Pinpoint the cell where the given text exists, returning its (x, y) midpoint coordinate. 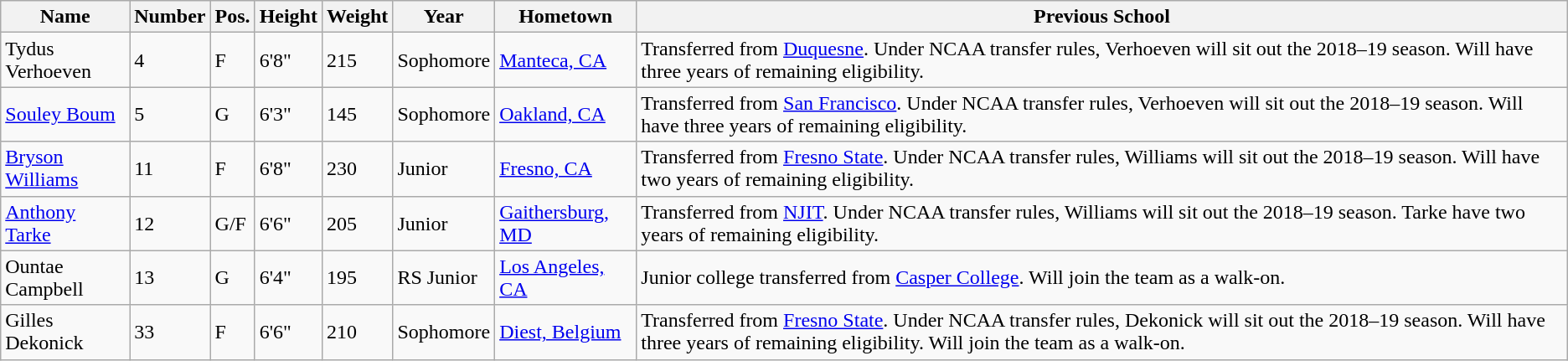
6'4" (288, 278)
Anthony Tarke (65, 223)
Gilles Dekonick (65, 332)
Transferred from Fresno State. Under NCAA transfer rules, Williams will sit out the 2018–19 season. Will have two years of remaining eligibility. (1102, 169)
11 (170, 169)
Weight (357, 17)
4 (170, 60)
Number (170, 17)
G/F (233, 223)
Fresno, CA (566, 169)
Los Angeles, CA (566, 278)
195 (357, 278)
33 (170, 332)
205 (357, 223)
Pos. (233, 17)
6'3" (288, 114)
Name (65, 17)
Oakland, CA (566, 114)
Junior college transferred from Casper College. Will join the team as a walk-on. (1102, 278)
5 (170, 114)
145 (357, 114)
Hometown (566, 17)
215 (357, 60)
Bryson Williams (65, 169)
Gaithersburg, MD (566, 223)
Previous School (1102, 17)
Transferred from San Francisco. Under NCAA transfer rules, Verhoeven will sit out the 2018–19 season. Will have three years of remaining eligibility. (1102, 114)
Transferred from Duquesne. Under NCAA transfer rules, Verhoeven will sit out the 2018–19 season. Will have three years of remaining eligibility. (1102, 60)
230 (357, 169)
13 (170, 278)
Souley Boum (65, 114)
210 (357, 332)
Manteca, CA (566, 60)
Diest, Belgium (566, 332)
Tydus Verhoeven (65, 60)
RS Junior (444, 278)
Ountae Campbell (65, 278)
12 (170, 223)
Transferred from NJIT. Under NCAA transfer rules, Williams will sit out the 2018–19 season. Tarke have two years of remaining eligibility. (1102, 223)
Year (444, 17)
Height (288, 17)
